Search for the cell housing the specified text and yield its (x, y) center coordinate. 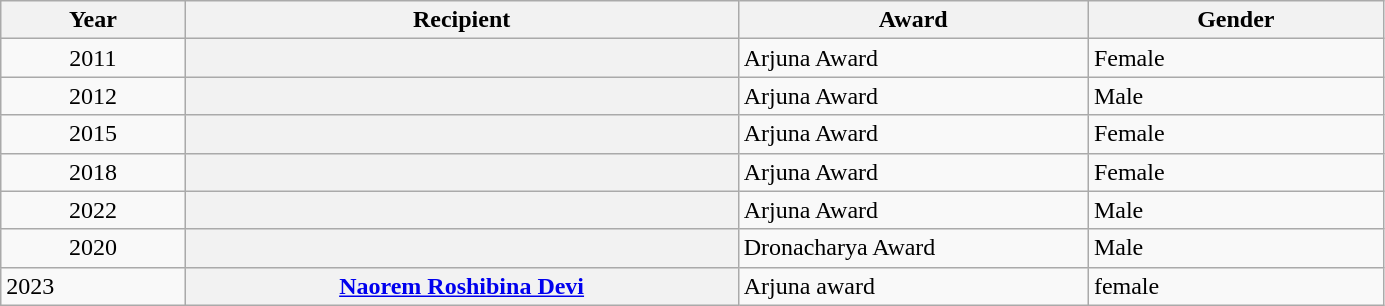
2018 (93, 172)
Naorem Roshibina Devi (462, 286)
2012 (93, 96)
Dronacharya Award (913, 248)
Year (93, 20)
2022 (93, 210)
Arjuna award (913, 286)
female (1236, 286)
Gender (1236, 20)
2015 (93, 134)
2023 (93, 286)
2020 (93, 248)
2011 (93, 58)
Award (913, 20)
Recipient (462, 20)
